Identify which cell holds the provided text, then report its (X, Y) central coordinate. 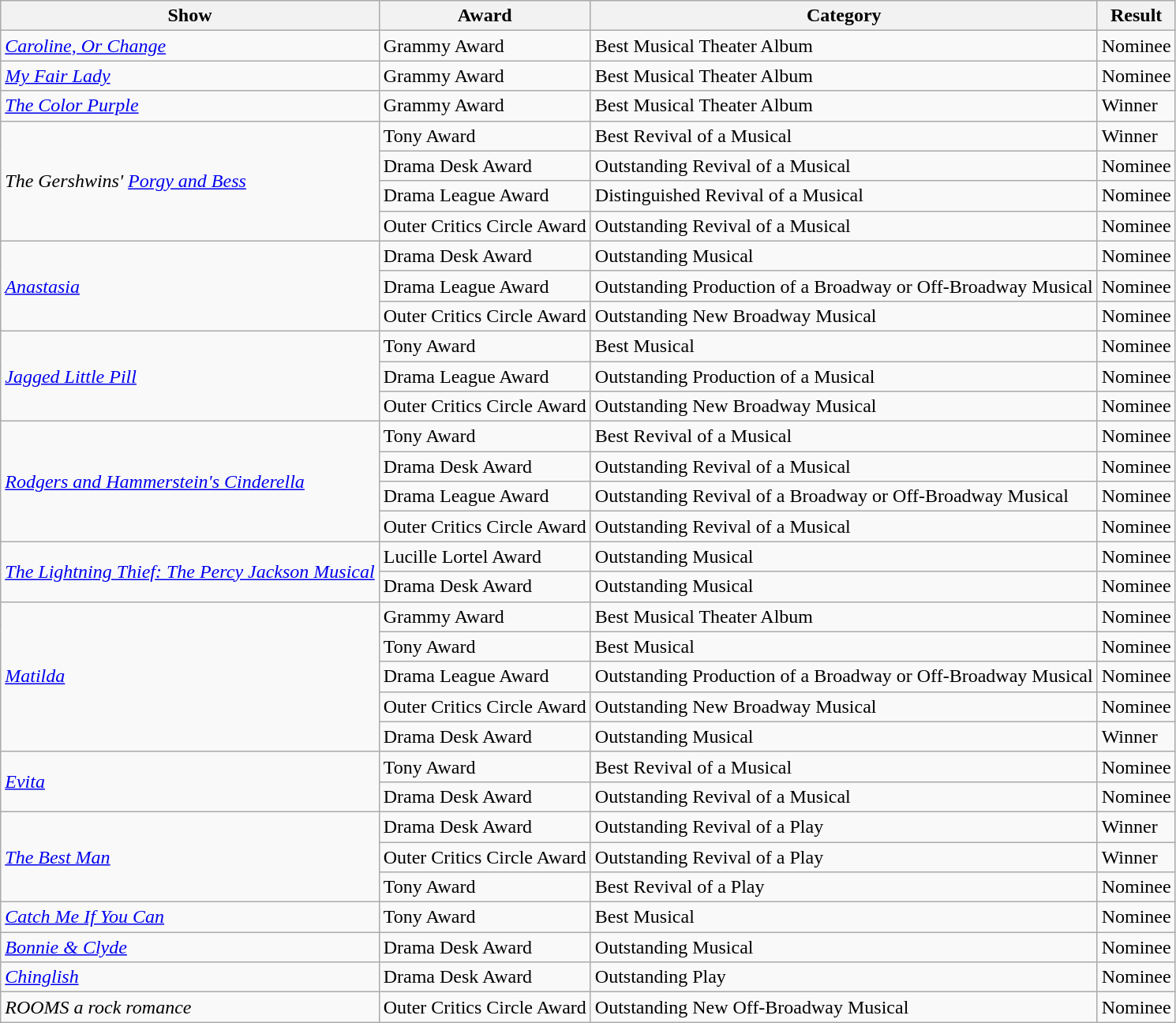
The Lightning Thief: The Percy Jackson Musical (189, 571)
Outstanding Production of a Musical (844, 377)
The Best Man (189, 856)
Show (189, 16)
Rodgers and Hammerstein's Cinderella (189, 482)
Distinguished Revival of a Musical (844, 196)
Category (844, 16)
Evita (189, 781)
Outstanding New Off-Broadway Musical (844, 1007)
Bonnie & Clyde (189, 947)
ROOMS a rock romance (189, 1007)
Jagged Little Pill (189, 376)
Outstanding Revival of a Broadway or Off-Broadway Musical (844, 497)
Best Revival of a Play (844, 887)
Anastasia (189, 286)
Caroline, Or Change (189, 46)
My Fair Lady (189, 76)
Result (1137, 16)
Award (485, 16)
Outstanding Play (844, 977)
Chinglish (189, 977)
The Color Purple (189, 106)
Matilda (189, 676)
Catch Me If You Can (189, 917)
Lucille Lortel Award (485, 556)
The Gershwins' Porgy and Bess (189, 181)
